Output the [x, y] coordinate of the center of the cell containing the given text.  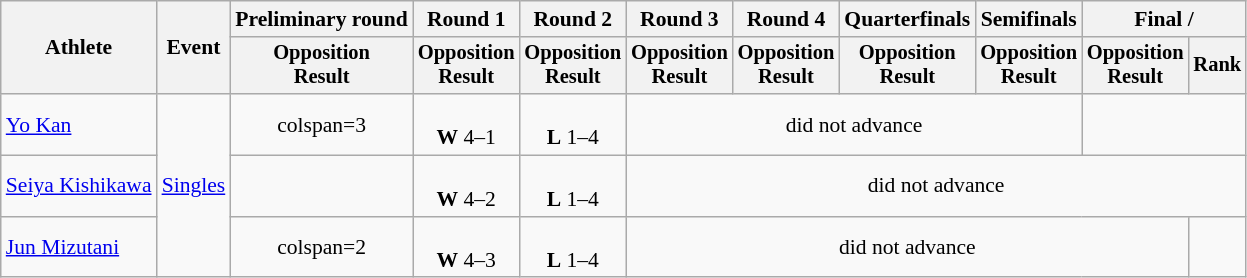
Jun Mizutani [79, 248]
Seiya Kishikawa [79, 186]
Yo Kan [79, 124]
Preliminary round [322, 19]
Athlete [79, 48]
W 4–3 [466, 248]
colspan=2 [322, 248]
Singles [194, 186]
Round 3 [680, 19]
Semifinals [1028, 19]
Round 2 [572, 19]
W 4–2 [466, 186]
Round 4 [786, 19]
Event [194, 48]
Final / [1164, 19]
Quarterfinals [907, 19]
Round 1 [466, 19]
Rank [1217, 66]
colspan=3 [322, 124]
W 4–1 [466, 124]
